Output the (X, Y) coordinate of the center of the cell containing the given text.  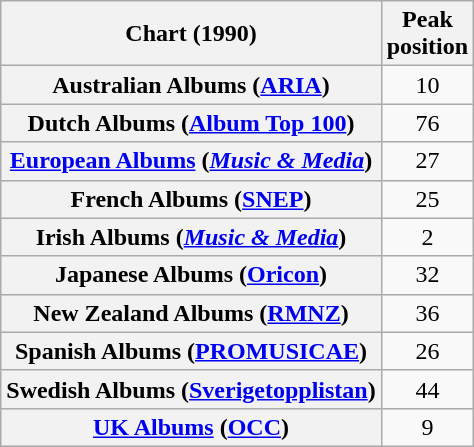
27 (427, 161)
Irish Albums (Music & Media) (191, 237)
44 (427, 389)
Swedish Albums (Sverigetopplistan) (191, 389)
Spanish Albums (PROMUSICAE) (191, 351)
32 (427, 275)
26 (427, 351)
Japanese Albums (Oricon) (191, 275)
European Albums (Music & Media) (191, 161)
25 (427, 199)
9 (427, 427)
Peakposition (427, 34)
Dutch Albums (Album Top 100) (191, 123)
French Albums (SNEP) (191, 199)
76 (427, 123)
Australian Albums (ARIA) (191, 85)
UK Albums (OCC) (191, 427)
Chart (1990) (191, 34)
36 (427, 313)
2 (427, 237)
10 (427, 85)
New Zealand Albums (RMNZ) (191, 313)
